Pinpoint the cell where the given text exists, returning its (X, Y) midpoint coordinate. 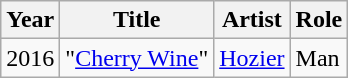
2016 (30, 58)
Role (319, 20)
"Cherry Wine" (137, 58)
Man (319, 58)
Title (137, 20)
Artist (252, 20)
Year (30, 20)
Hozier (252, 58)
